Output the [X, Y] coordinate of the center of the cell containing the given text.  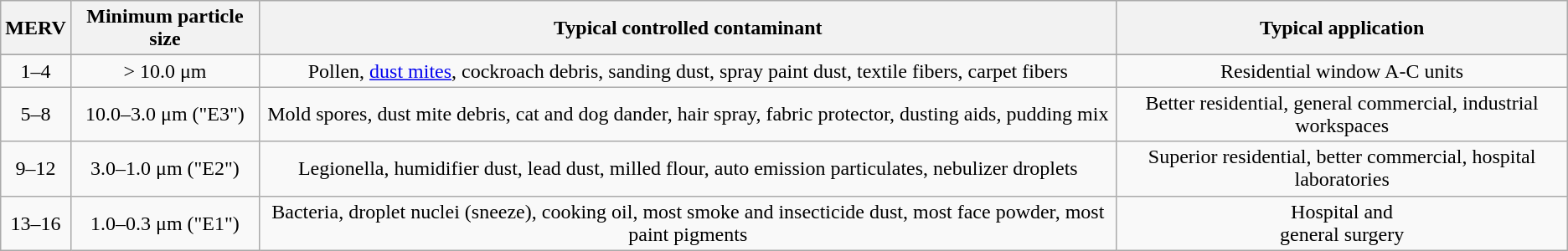
Mold spores, dust mite debris, cat and dog dander, hair spray, fabric protector, dusting aids, pudding mix [689, 114]
Typical controlled contaminant [689, 28]
Hospital andgeneral surgery [1342, 223]
1–4 [36, 71]
> 10.0 μm [164, 71]
5–8 [36, 114]
Minimum particle size [164, 28]
10.0–3.0 μm ("E3") [164, 114]
Bacteria, droplet nuclei (sneeze), cooking oil, most smoke and insecticide dust, most face powder, most paint pigments [689, 223]
Typical application [1342, 28]
3.0–1.0 μm ("E2") [164, 169]
13–16 [36, 223]
Superior residential, better commercial, hospital laboratories [1342, 169]
Residential window A-C units [1342, 71]
9–12 [36, 169]
Better residential, general commercial, industrial workspaces [1342, 114]
MERV [36, 28]
Legionella, humidifier dust, lead dust, milled flour, auto emission particulates, nebulizer droplets [689, 169]
Pollen, dust mites, cockroach debris, sanding dust, spray paint dust, textile fibers, carpet fibers [689, 71]
1.0–0.3 μm ("E1") [164, 223]
